Scan for the cell matching the given text and deliver its [X, Y] coordinate at center. 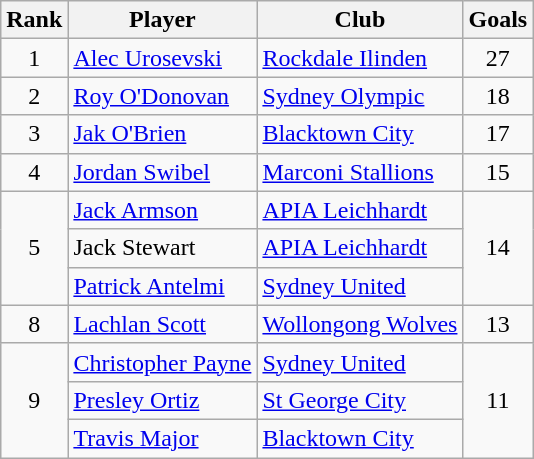
14 [498, 248]
St George City [360, 400]
15 [498, 172]
Travis Major [162, 438]
Jack Stewart [162, 248]
17 [498, 134]
27 [498, 58]
18 [498, 96]
Player [162, 20]
Presley Ortiz [162, 400]
Christopher Payne [162, 362]
4 [34, 172]
Marconi Stallions [360, 172]
Wollongong Wolves [360, 324]
1 [34, 58]
Jak O'Brien [162, 134]
Roy O'Donovan [162, 96]
Rockdale Ilinden [360, 58]
Lachlan Scott [162, 324]
13 [498, 324]
Club [360, 20]
9 [34, 400]
Patrick Antelmi [162, 286]
8 [34, 324]
3 [34, 134]
Rank [34, 20]
Sydney Olympic [360, 96]
11 [498, 400]
Goals [498, 20]
Alec Urosevski [162, 58]
Jordan Swibel [162, 172]
5 [34, 248]
2 [34, 96]
Jack Armson [162, 210]
